Capture the cell that displays the provided text and extract its [x, y] central coordinate. 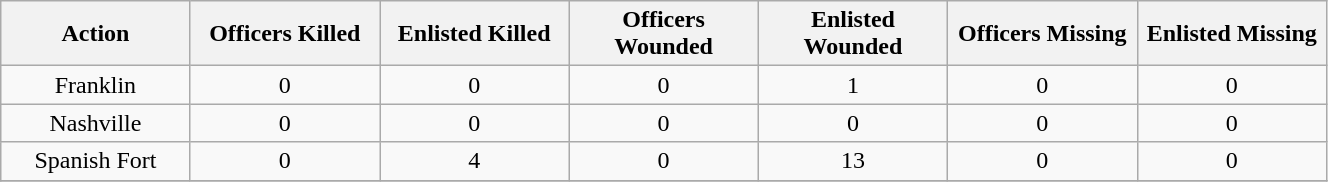
Officers Missing [1042, 34]
Enlisted Wounded [852, 34]
Franklin [96, 85]
Officers Wounded [664, 34]
4 [474, 161]
Officers Killed [284, 34]
Nashville [96, 123]
13 [852, 161]
Spanish Fort [96, 161]
Enlisted Killed [474, 34]
1 [852, 85]
Action [96, 34]
Enlisted Missing [1232, 34]
